Locate the cell with the specified text and output its (X, Y) center coordinate. 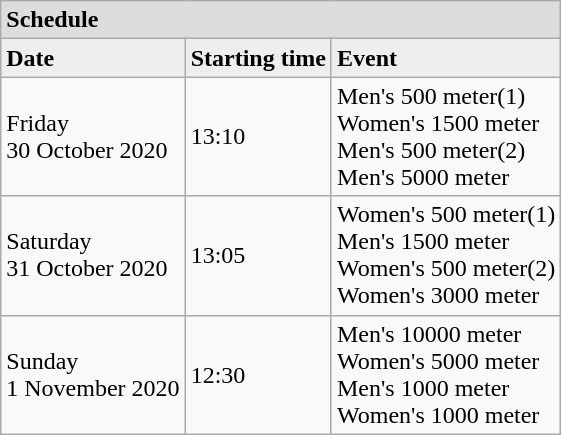
Men's 500 meter(1) Women's 1500 meter Men's 500 meter(2) Men's 5000 meter (446, 136)
13:05 (258, 256)
Event (446, 58)
Starting time (258, 58)
12:30 (258, 374)
Sunday 1 November 2020 (93, 374)
Men's 10000 meter Women's 5000 meter Men's 1000 meter Women's 1000 meter (446, 374)
Saturday 31 October 2020 (93, 256)
Friday 30 October 2020 (93, 136)
Date (93, 58)
Women's 500 meter(1) Men's 1500 meter Women's 500 meter(2) Women's 3000 meter (446, 256)
Schedule (281, 20)
13:10 (258, 136)
